Determine the [X, Y] coordinate at the center of the cell enclosing the given text.  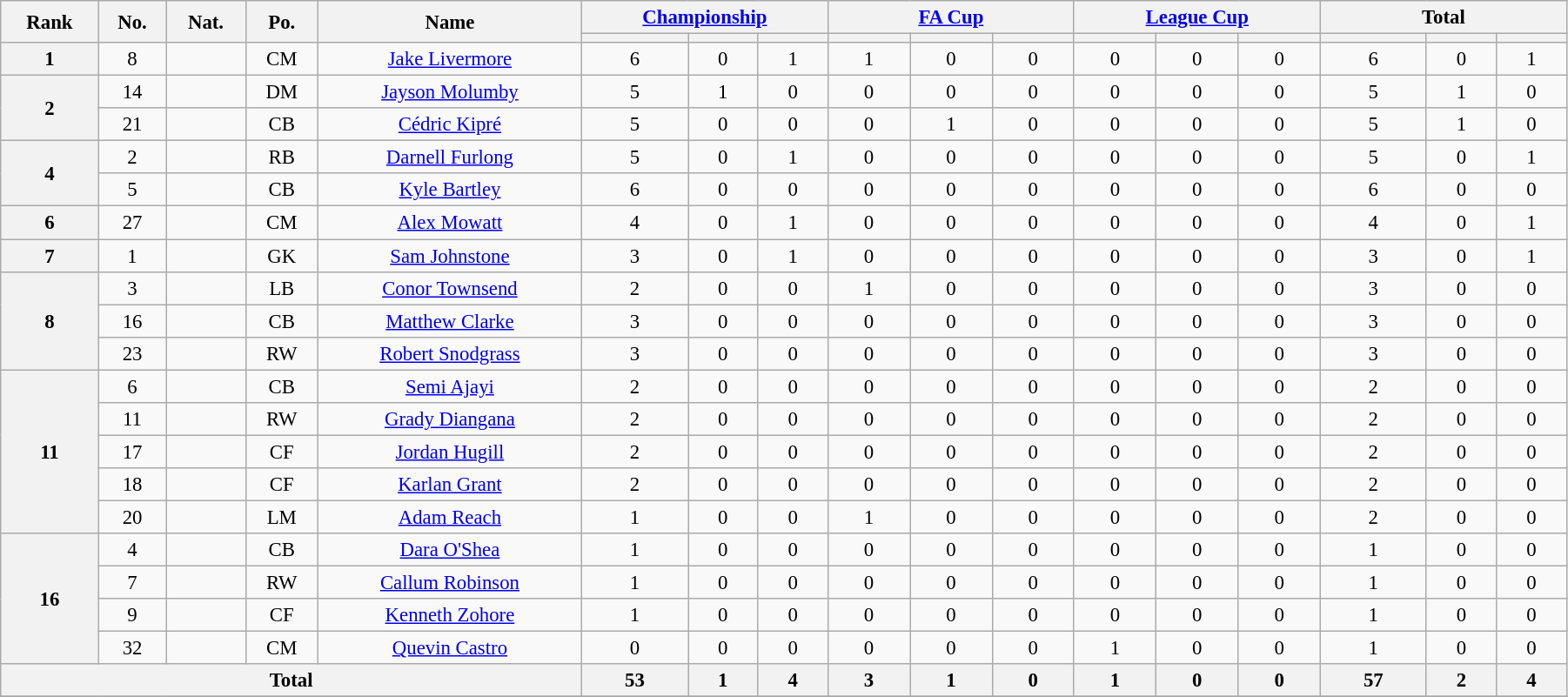
Rank [50, 22]
53 [634, 680]
Semi Ajayi [449, 386]
Matthew Clarke [449, 321]
Name [449, 22]
57 [1373, 680]
FA Cup [950, 17]
Dara O'Shea [449, 550]
RB [282, 157]
League Cup [1197, 17]
Jordan Hugill [449, 452]
32 [132, 648]
21 [132, 124]
Conor Townsend [449, 288]
Po. [282, 22]
Quevin Castro [449, 648]
18 [132, 485]
23 [132, 353]
Jayson Molumby [449, 92]
Robert Snodgrass [449, 353]
9 [132, 615]
GK [282, 256]
Sam Johnstone [449, 256]
20 [132, 517]
Nat. [205, 22]
Kenneth Zohore [449, 615]
14 [132, 92]
Cédric Kipré [449, 124]
Karlan Grant [449, 485]
Adam Reach [449, 517]
No. [132, 22]
Darnell Furlong [449, 157]
LB [282, 288]
DM [282, 92]
Kyle Bartley [449, 191]
LM [282, 517]
27 [132, 223]
Grady Diangana [449, 419]
Championship [705, 17]
Callum Robinson [449, 583]
Alex Mowatt [449, 223]
17 [132, 452]
Jake Livermore [449, 59]
